Identify which cell holds the provided text, then report its [X, Y] central coordinate. 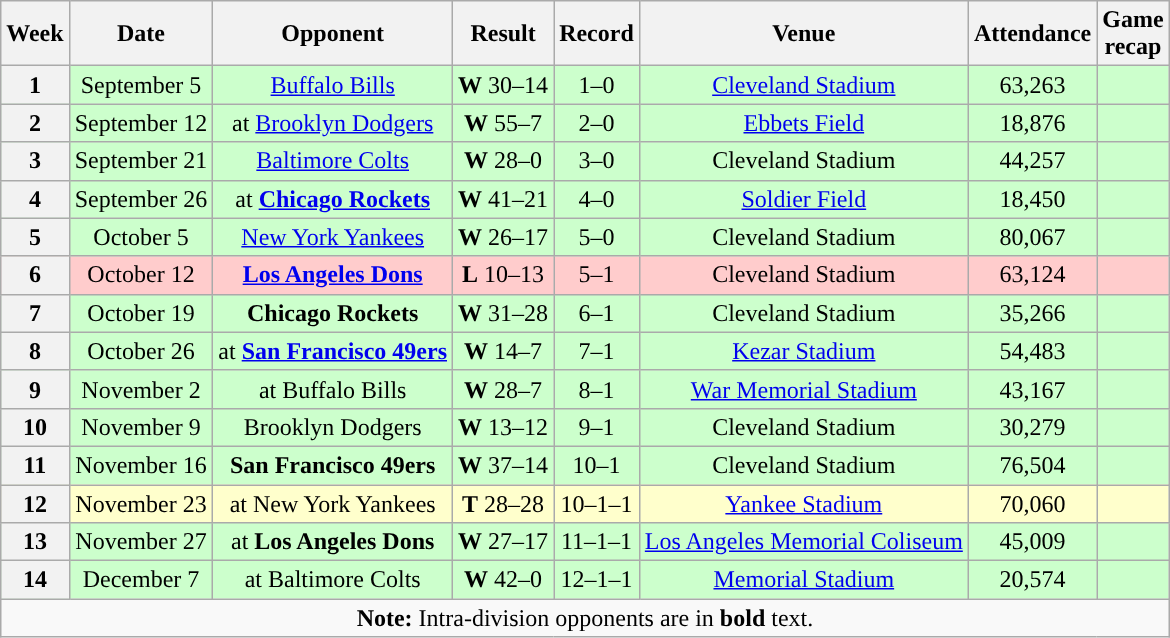
2–0 [597, 123]
Yankee Stadium [804, 503]
at San Francisco 49ers [333, 351]
Date [141, 34]
Attendance [1032, 34]
Brooklyn Dodgers [333, 427]
T 28–28 [504, 503]
14 [35, 580]
W 28–0 [504, 161]
October 12 [141, 275]
Soldier Field [804, 199]
11–1–1 [597, 542]
November 16 [141, 465]
October 19 [141, 313]
44,257 [1032, 161]
W 37–14 [504, 465]
70,060 [1032, 503]
at Chicago Rockets [333, 199]
11 [35, 465]
November 23 [141, 503]
18,876 [1032, 123]
6–1 [597, 313]
20,574 [1032, 580]
Opponent [333, 34]
7–1 [597, 351]
3–0 [597, 161]
Los Angeles Memorial Coliseum [804, 542]
New York Yankees [333, 237]
10–1 [597, 465]
12–1–1 [597, 580]
W 13–12 [504, 427]
1–0 [597, 85]
63,124 [1032, 275]
W 26–17 [504, 237]
3 [35, 161]
W 41–21 [504, 199]
W 42–0 [504, 580]
63,263 [1032, 85]
San Francisco 49ers [333, 465]
18,450 [1032, 199]
Kezar Stadium [804, 351]
W 27–17 [504, 542]
5–0 [597, 237]
43,167 [1032, 389]
7 [35, 313]
1 [35, 85]
W 28–7 [504, 389]
at Buffalo Bills [333, 389]
2 [35, 123]
at Baltimore Colts [333, 580]
September 26 [141, 199]
Gamerecap [1133, 34]
30,279 [1032, 427]
November 27 [141, 542]
W 30–14 [504, 85]
W 14–7 [504, 351]
September 5 [141, 85]
6 [35, 275]
5 [35, 237]
45,009 [1032, 542]
5–1 [597, 275]
8 [35, 351]
54,483 [1032, 351]
4 [35, 199]
L 10–13 [504, 275]
Ebbets Field [804, 123]
November 2 [141, 389]
10–1–1 [597, 503]
September 12 [141, 123]
December 7 [141, 580]
Buffalo Bills [333, 85]
Los Angeles Dons [333, 275]
September 21 [141, 161]
Memorial Stadium [804, 580]
November 9 [141, 427]
4–0 [597, 199]
Venue [804, 34]
Note: Intra-division opponents are in bold text. [585, 618]
W 31–28 [504, 313]
Record [597, 34]
9 [35, 389]
80,067 [1032, 237]
Result [504, 34]
October 5 [141, 237]
Chicago Rockets [333, 313]
War Memorial Stadium [804, 389]
12 [35, 503]
10 [35, 427]
13 [35, 542]
W 55–7 [504, 123]
9–1 [597, 427]
at Los Angeles Dons [333, 542]
35,266 [1032, 313]
8–1 [597, 389]
at Brooklyn Dodgers [333, 123]
Baltimore Colts [333, 161]
Week [35, 34]
76,504 [1032, 465]
at New York Yankees [333, 503]
October 26 [141, 351]
